Find where the given text appears and provide that cell's center as (X, Y) coordinate. 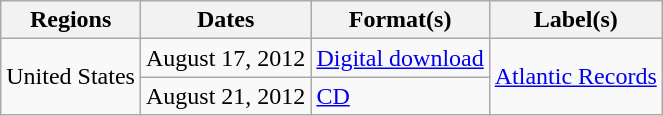
August 21, 2012 (225, 96)
August 17, 2012 (225, 58)
CD (400, 96)
United States (71, 77)
Dates (225, 20)
Atlantic Records (576, 77)
Label(s) (576, 20)
Digital download (400, 58)
Regions (71, 20)
Format(s) (400, 20)
